Identify which cell holds the provided text, then report its [x, y] central coordinate. 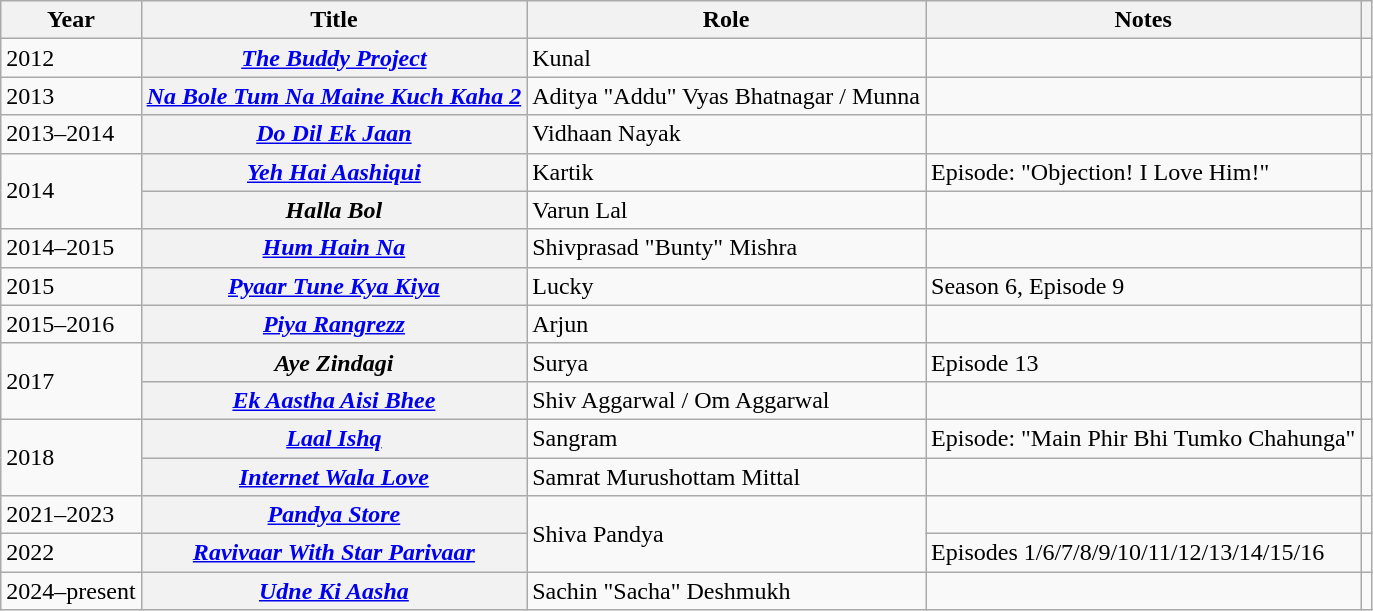
Laal Ishq [334, 438]
2014–2015 [71, 248]
Role [726, 20]
Aye Zindagi [334, 362]
Pandya Store [334, 515]
Halla Bol [334, 210]
Na Bole Tum Na Maine Kuch Kaha 2 [334, 96]
2017 [71, 381]
Vidhaan Nayak [726, 134]
2014 [71, 191]
Kunal [726, 58]
Piya Rangrezz [334, 324]
Kartik [726, 172]
Aditya "Addu" Vyas Bhatnagar / Munna [726, 96]
Lucky [726, 286]
Episode: "Main Phir Bhi Tumko Chahunga" [1144, 438]
2021–2023 [71, 515]
Samrat Murushottam Mittal [726, 477]
Episode: "Objection! I Love Him!" [1144, 172]
Title [334, 20]
Yeh Hai Aashiqui [334, 172]
Sangram [726, 438]
2012 [71, 58]
2015 [71, 286]
2015–2016 [71, 324]
Episodes 1/6/7/8/9/10/11/12/13/14/15/16 [1144, 553]
Shiv Aggarwal / Om Aggarwal [726, 400]
Shiva Pandya [726, 534]
2018 [71, 457]
Udne Ki Aasha [334, 591]
Episode 13 [1144, 362]
Surya [726, 362]
Ek Aastha Aisi Bhee [334, 400]
Arjun [726, 324]
The Buddy Project [334, 58]
Season 6, Episode 9 [1144, 286]
2022 [71, 553]
2013–2014 [71, 134]
Shivprasad "Bunty" Mishra [726, 248]
2024–present [71, 591]
Notes [1144, 20]
Internet Wala Love [334, 477]
Ravivaar With Star Parivaar [334, 553]
Varun Lal [726, 210]
Year [71, 20]
Sachin "Sacha" Deshmukh [726, 591]
Do Dil Ek Jaan [334, 134]
Pyaar Tune Kya Kiya [334, 286]
Hum Hain Na [334, 248]
2013 [71, 96]
